Identify which cell holds the provided text, then report its (X, Y) central coordinate. 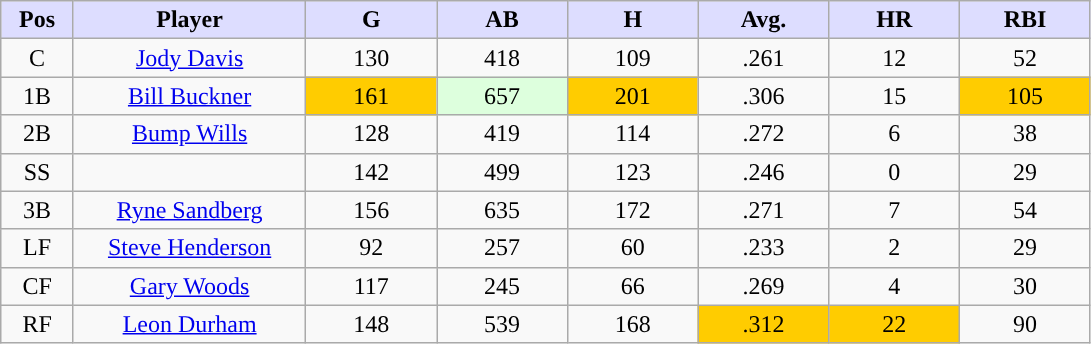
109 (632, 58)
.246 (764, 172)
657 (502, 96)
60 (632, 248)
4 (894, 286)
.269 (764, 286)
SS (38, 172)
3B (38, 210)
AB (502, 20)
.312 (764, 324)
LF (38, 248)
539 (502, 324)
.261 (764, 58)
1B (38, 96)
117 (372, 286)
C (38, 58)
499 (502, 172)
161 (372, 96)
Pos (38, 20)
123 (632, 172)
105 (1026, 96)
H (632, 20)
.272 (764, 134)
148 (372, 324)
Avg. (764, 20)
Player (189, 20)
Leon Durham (189, 324)
419 (502, 134)
128 (372, 134)
.233 (764, 248)
2B (38, 134)
114 (632, 134)
Jody Davis (189, 58)
38 (1026, 134)
7 (894, 210)
2 (894, 248)
Gary Woods (189, 286)
92 (372, 248)
HR (894, 20)
15 (894, 96)
90 (1026, 324)
168 (632, 324)
130 (372, 58)
201 (632, 96)
.271 (764, 210)
156 (372, 210)
RBI (1026, 20)
66 (632, 286)
CF (38, 286)
22 (894, 324)
30 (1026, 286)
G (372, 20)
Steve Henderson (189, 248)
172 (632, 210)
0 (894, 172)
245 (502, 286)
6 (894, 134)
Bump Wills (189, 134)
54 (1026, 210)
418 (502, 58)
RF (38, 324)
12 (894, 58)
635 (502, 210)
Ryne Sandberg (189, 210)
Bill Buckner (189, 96)
.306 (764, 96)
142 (372, 172)
52 (1026, 58)
257 (502, 248)
